Identify which cell holds the provided text, then report its (X, Y) central coordinate. 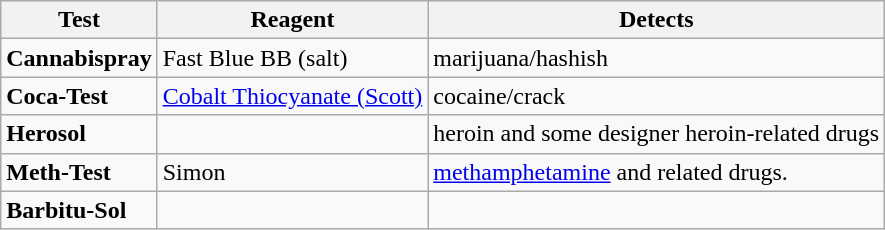
Test (79, 20)
marijuana/hashish (656, 58)
Cannabispray (79, 58)
Detects (656, 20)
Simon (292, 172)
Barbitu-Sol (79, 210)
heroin and some designer heroin-related drugs (656, 134)
Fast Blue BB (salt) (292, 58)
Cobalt Thiocyanate (Scott) (292, 96)
Meth-Test (79, 172)
Coca-Test (79, 96)
Reagent (292, 20)
Herosol (79, 134)
methamphetamine and related drugs. (656, 172)
cocaine/crack (656, 96)
